Return (x, y) of the center of cell containing provided text 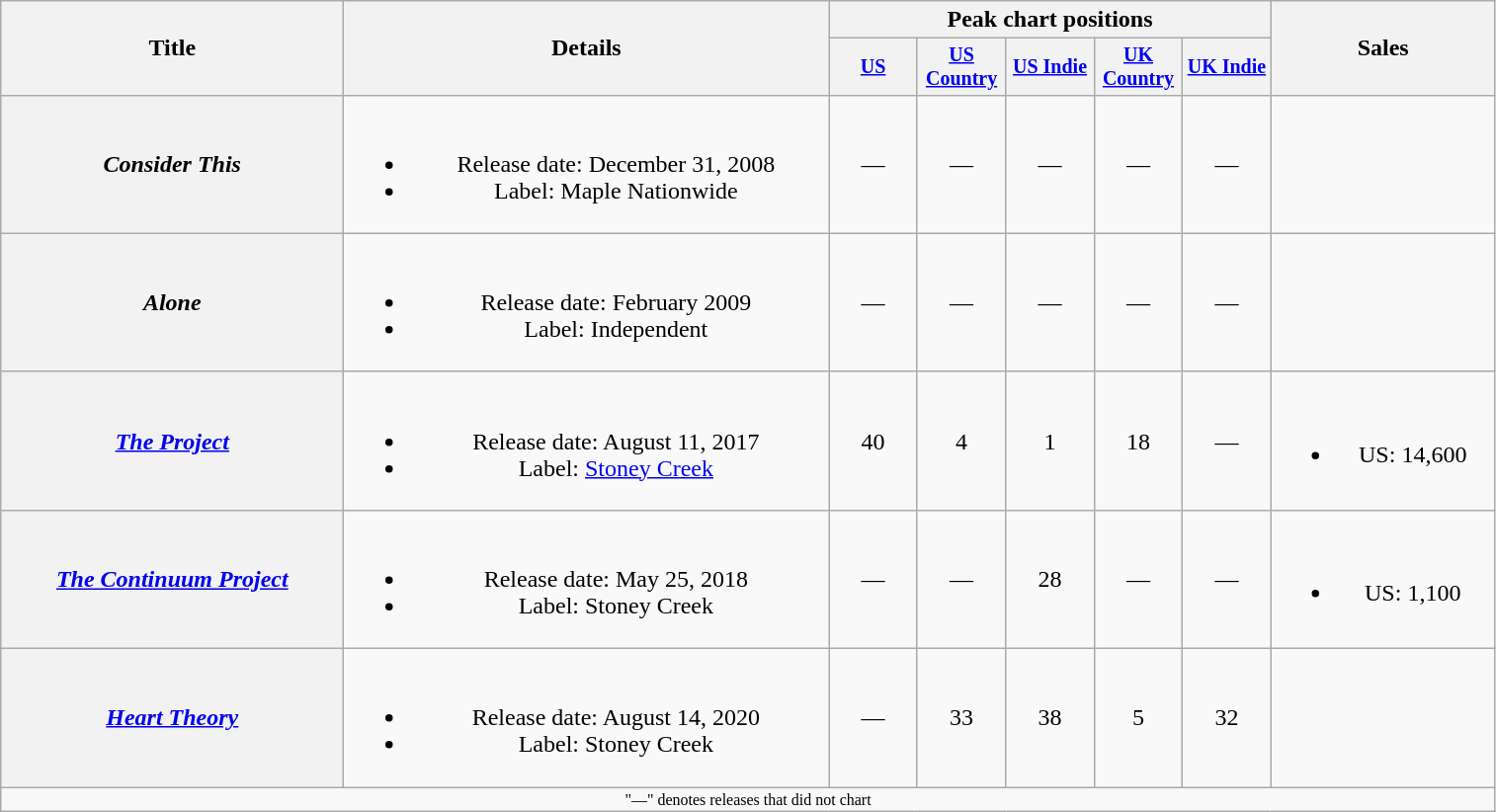
Release date: December 31, 2008Label: Maple Nationwide (587, 164)
Alone (172, 302)
Heart Theory (172, 718)
"—" denotes releases that did not chart (748, 799)
The Continuum Project (172, 579)
US: 14,600 (1383, 441)
UK Country (1138, 67)
28 (1049, 579)
Title (172, 48)
4 (960, 441)
Details (587, 48)
The Project (172, 441)
Release date: August 11, 2017Label: Stoney Creek (587, 441)
38 (1049, 718)
33 (960, 718)
5 (1138, 718)
40 (873, 441)
US (873, 67)
18 (1138, 441)
US Country (960, 67)
Release date: February 2009Label: Independent (587, 302)
Release date: August 14, 2020Label: Stoney Creek (587, 718)
1 (1049, 441)
Release date: May 25, 2018Label: Stoney Creek (587, 579)
UK Indie (1227, 67)
Consider This (172, 164)
US: 1,100 (1383, 579)
Peak chart positions (1049, 20)
32 (1227, 718)
Sales (1383, 48)
US Indie (1049, 67)
